Search for the cell housing the specified text and yield its (x, y) center coordinate. 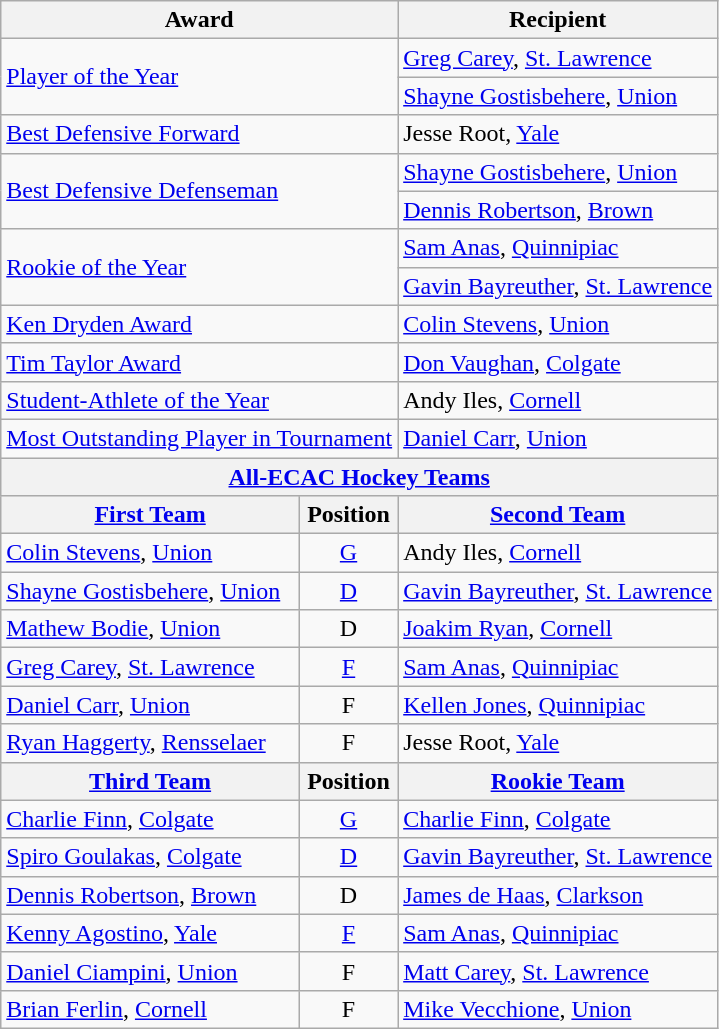
Best Defensive Forward (200, 134)
First Team (150, 515)
Student-Athlete of the Year (200, 400)
Player of the Year (200, 77)
Recipient (558, 20)
Tim Taylor Award (200, 362)
Spiro Goulakas, Colgate (150, 857)
Kellen Jones, Quinnipiac (558, 705)
Mathew Bodie, Union (150, 629)
Don Vaughan, Colgate (558, 362)
Ken Dryden Award (200, 324)
Mike Vecchione, Union (558, 1009)
James de Haas, Clarkson (558, 895)
Brian Ferlin, Cornell (150, 1009)
Joakim Ryan, Cornell (558, 629)
Kenny Agostino, Yale (150, 933)
Best Defensive Defenseman (200, 191)
Rookie of the Year (200, 267)
Third Team (150, 781)
Matt Carey, St. Lawrence (558, 971)
Most Outstanding Player in Tournament (200, 438)
Second Team (558, 515)
Rookie Team (558, 781)
All-ECAC Hockey Teams (360, 477)
Ryan Haggerty, Rensselaer (150, 743)
Daniel Ciampini, Union (150, 971)
Award (200, 20)
